Capture the cell that displays the provided text and extract its (x, y) central coordinate. 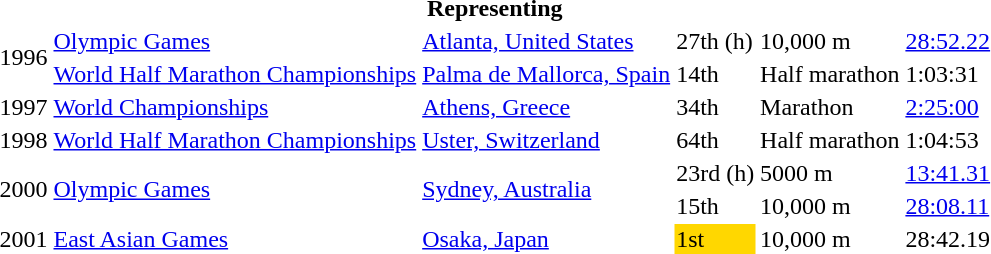
Marathon (830, 107)
14th (716, 74)
Athens, Greece (546, 107)
Osaka, Japan (546, 239)
34th (716, 107)
5000 m (830, 173)
15th (716, 206)
East Asian Games (235, 239)
World Championships (235, 107)
Palma de Mallorca, Spain (546, 74)
1st (716, 239)
Sydney, Australia (546, 190)
64th (716, 140)
Uster, Switzerland (546, 140)
23rd (h) (716, 173)
27th (h) (716, 41)
Atlanta, United States (546, 41)
